Determine the (x, y) coordinate at the center of the cell enclosing the given text.  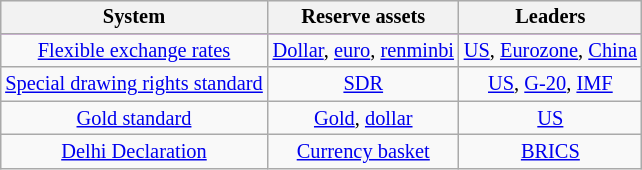
BRICS (550, 152)
Delhi Declaration (134, 152)
Gold, dollar (364, 118)
Dollar, euro, renminbi (364, 51)
Flexible exchange rates (134, 51)
Gold standard (134, 118)
US, G-20, IMF (550, 84)
System (134, 17)
Leaders (550, 17)
Special drawing rights standard (134, 84)
Reserve assets (364, 17)
US (550, 118)
SDR (364, 84)
US, Eurozone, China (550, 51)
Currency basket (364, 152)
